Return the (X, Y) coordinate for the center point of the cell that contains the specified text.  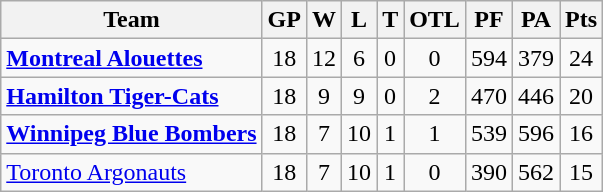
Hamilton Tiger-Cats (132, 96)
PF (488, 20)
16 (582, 134)
379 (536, 58)
24 (582, 58)
Winnipeg Blue Bombers (132, 134)
Team (132, 20)
W (324, 20)
596 (536, 134)
20 (582, 96)
15 (582, 172)
L (360, 20)
OTL (435, 20)
6 (360, 58)
562 (536, 172)
Montreal Alouettes (132, 58)
539 (488, 134)
Toronto Argonauts (132, 172)
T (390, 20)
470 (488, 96)
Pts (582, 20)
12 (324, 58)
594 (488, 58)
2 (435, 96)
390 (488, 172)
446 (536, 96)
GP (284, 20)
PA (536, 20)
